Return the (X, Y) coordinate for the center point of the cell that contains the specified text.  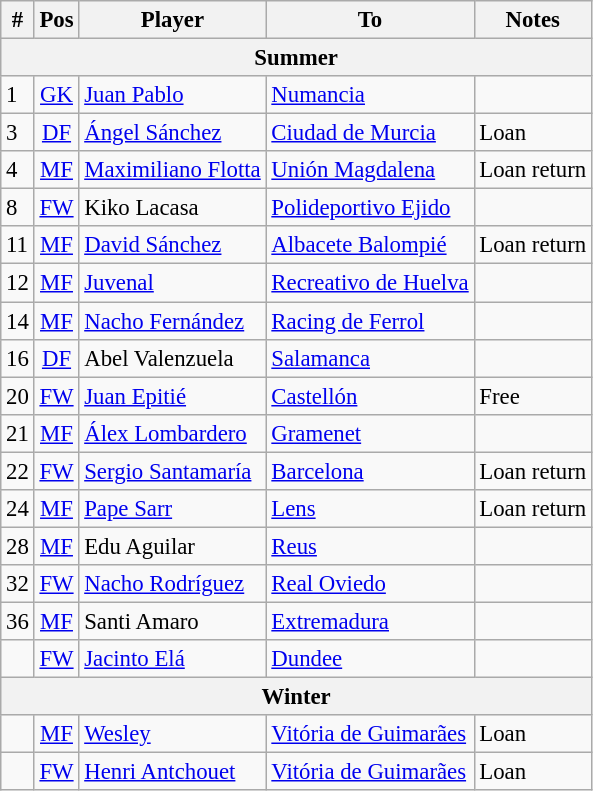
Notes (532, 20)
Edu Aguilar (172, 546)
Abel Valenzuela (172, 358)
Pos (56, 20)
Álex Lombardero (172, 433)
Free (532, 396)
Jacinto Elá (172, 659)
Polideportivo Ejido (370, 208)
Summer (296, 58)
Ángel Sánchez (172, 133)
Nacho Fernández (172, 321)
Racing de Ferrol (370, 321)
36 (18, 621)
Winter (296, 697)
To (370, 20)
3 (18, 133)
1 (18, 95)
Salamanca (370, 358)
Dundee (370, 659)
Reus (370, 546)
22 (18, 471)
Juvenal (172, 283)
Numancia (370, 95)
20 (18, 396)
Real Oviedo (370, 584)
# (18, 20)
Juan Pablo (172, 95)
Barcelona (370, 471)
Extremadura (370, 621)
Pape Sarr (172, 509)
12 (18, 283)
21 (18, 433)
Nacho Rodríguez (172, 584)
Gramenet (370, 433)
Albacete Balompié (370, 245)
Santi Amaro (172, 621)
Kiko Lacasa (172, 208)
14 (18, 321)
Player (172, 20)
Recreativo de Huelva (370, 283)
David Sánchez (172, 245)
28 (18, 546)
4 (18, 170)
Sergio Santamaría (172, 471)
24 (18, 509)
16 (18, 358)
Lens (370, 509)
Maximiliano Flotta (172, 170)
Juan Epitié (172, 396)
8 (18, 208)
Castellón (370, 396)
32 (18, 584)
Ciudad de Murcia (370, 133)
11 (18, 245)
GK (56, 95)
Wesley (172, 734)
Henri Antchouet (172, 772)
Unión Magdalena (370, 170)
